Locate the cell with the specified text and output its (X, Y) center coordinate. 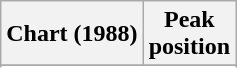
Peakposition (189, 34)
Chart (1988) (72, 34)
